Search for the cell housing the specified text and yield its [x, y] center coordinate. 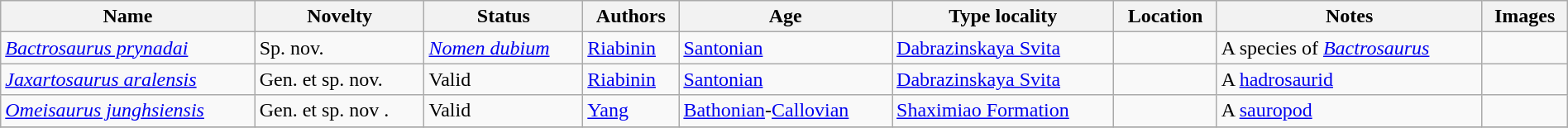
Location [1165, 17]
Type locality [1003, 17]
Sp. nov. [339, 48]
Nomen dubium [504, 48]
Gen. et sp. nov . [339, 111]
A hadrosaurid [1350, 79]
Bathonian-Callovian [786, 111]
Authors [631, 17]
Images [1525, 17]
Status [504, 17]
Bactrosaurus prynadai [127, 48]
Novelty [339, 17]
Jaxartosaurus aralensis [127, 79]
A sauropod [1350, 111]
Shaximiao Formation [1003, 111]
Gen. et sp. nov. [339, 79]
Omeisaurus junghsiensis [127, 111]
A species of Bactrosaurus [1350, 48]
Notes [1350, 17]
Yang [631, 111]
Name [127, 17]
Age [786, 17]
